Find where the given text appears and provide that cell's center as (X, Y) coordinate. 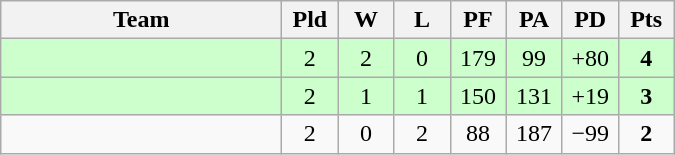
PD (590, 20)
150 (478, 96)
Pts (646, 20)
179 (478, 58)
Team (142, 20)
−99 (590, 134)
Pld (310, 20)
131 (534, 96)
99 (534, 58)
+80 (590, 58)
W (366, 20)
4 (646, 58)
PA (534, 20)
3 (646, 96)
+19 (590, 96)
L (422, 20)
PF (478, 20)
88 (478, 134)
187 (534, 134)
